Scan for the cell matching the given text and deliver its [X, Y] coordinate at center. 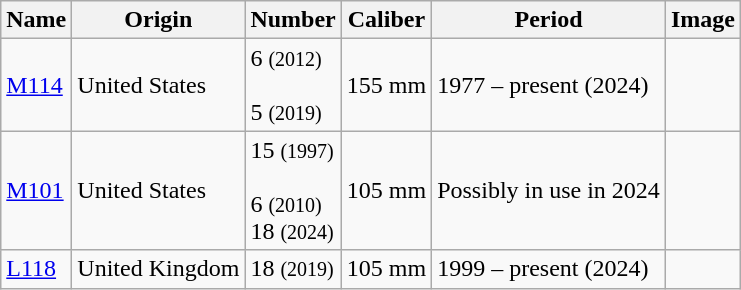
155 mm [386, 85]
Name [36, 20]
Origin [158, 20]
15 (1997)6 (2010) 18 (2024) [293, 190]
M101 [36, 190]
Caliber [386, 20]
Number [293, 20]
L118 [36, 269]
M114 [36, 85]
Period [549, 20]
Possibly in use in 2024 [549, 190]
Image [702, 20]
1977 – present (2024) [549, 85]
1999 – present (2024) [549, 269]
United Kingdom [158, 269]
18 (2019) [293, 269]
6 (2012)5 (2019) [293, 85]
